From the cell containing the given text, extract its center point as (X, Y) coordinate. 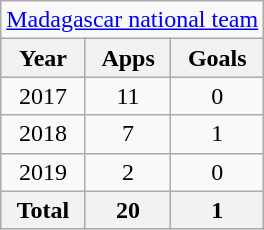
20 (128, 210)
Year (43, 58)
Total (43, 210)
2 (128, 172)
2017 (43, 96)
Apps (128, 58)
7 (128, 134)
2018 (43, 134)
11 (128, 96)
Goals (218, 58)
2019 (43, 172)
Madagascar national team (132, 20)
